Search for the cell housing the specified text and yield its [x, y] center coordinate. 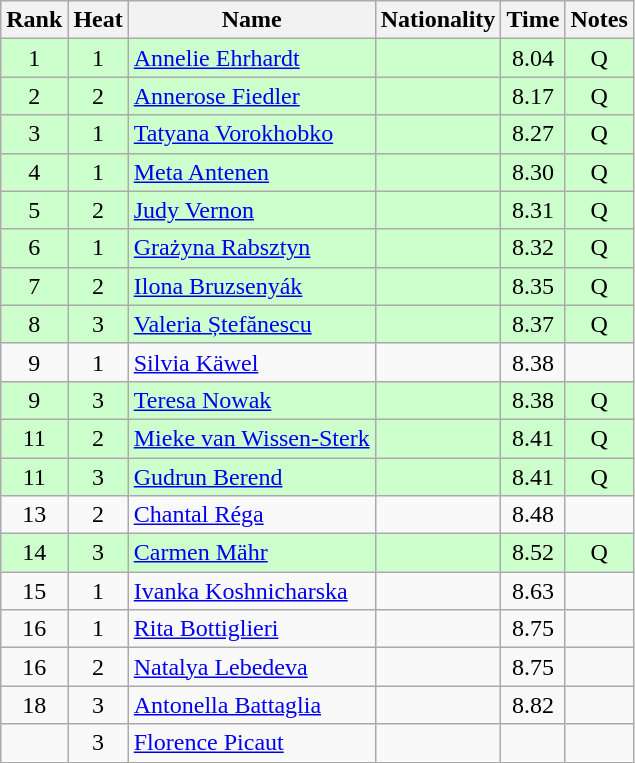
8.52 [533, 553]
18 [34, 705]
Florence Picaut [252, 743]
Ilona Bruzsenyák [252, 286]
8 [34, 324]
8.35 [533, 286]
7 [34, 286]
Carmen Mähr [252, 553]
Grażyna Rabsztyn [252, 248]
13 [34, 515]
Ivanka Koshnicharska [252, 591]
14 [34, 553]
8.48 [533, 515]
4 [34, 172]
Annelie Ehrhardt [252, 58]
Natalya Lebedeva [252, 667]
15 [34, 591]
Chantal Réga [252, 515]
Annerose Fiedler [252, 96]
Time [533, 20]
8.63 [533, 591]
8.27 [533, 134]
5 [34, 210]
Judy Vernon [252, 210]
Rita Bottiglieri [252, 629]
Tatyana Vorokhobko [252, 134]
8.31 [533, 210]
Rank [34, 20]
Heat [98, 20]
8.32 [533, 248]
Name [252, 20]
Mieke van Wissen-Sterk [252, 438]
Valeria Ștefănescu [252, 324]
Gudrun Berend [252, 477]
Nationality [438, 20]
Notes [599, 20]
Meta Antenen [252, 172]
8.30 [533, 172]
Silvia Käwel [252, 362]
8.37 [533, 324]
8.82 [533, 705]
8.04 [533, 58]
Teresa Nowak [252, 400]
8.17 [533, 96]
6 [34, 248]
Antonella Battaglia [252, 705]
